Scan for the cell matching the given text and deliver its (x, y) coordinate at center. 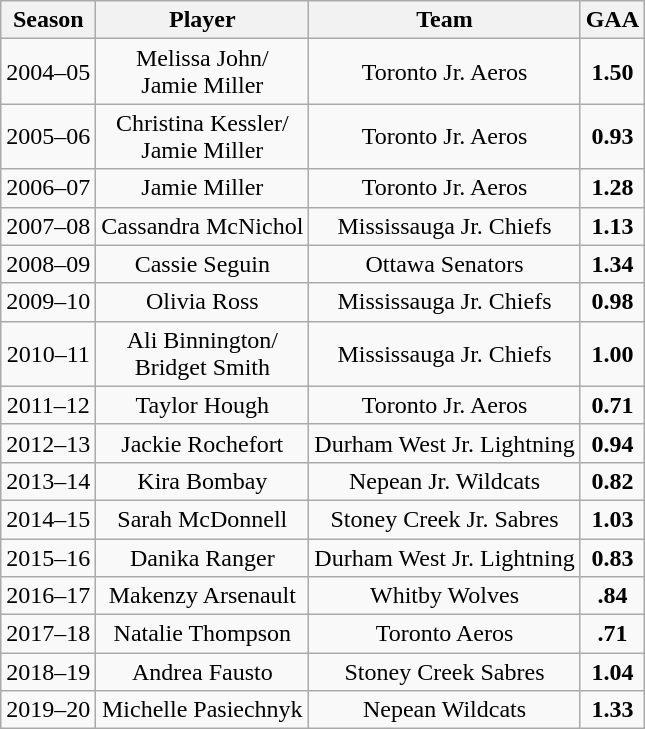
2007–08 (48, 226)
1.03 (612, 519)
2012–13 (48, 443)
1.34 (612, 264)
1.33 (612, 710)
0.93 (612, 136)
2017–18 (48, 634)
.71 (612, 634)
Stoney Creek Jr. Sabres (444, 519)
Natalie Thompson (202, 634)
2016–17 (48, 596)
Ottawa Senators (444, 264)
2013–14 (48, 481)
Player (202, 20)
1.13 (612, 226)
Michelle Pasiechnyk (202, 710)
Season (48, 20)
1.04 (612, 672)
2018–19 (48, 672)
Olivia Ross (202, 302)
Makenzy Arsenault (202, 596)
1.50 (612, 72)
Cassie Seguin (202, 264)
Nepean Wildcats (444, 710)
0.71 (612, 405)
2015–16 (48, 557)
Cassandra McNichol (202, 226)
Taylor Hough (202, 405)
Kira Bombay (202, 481)
Danika Ranger (202, 557)
2008–09 (48, 264)
2005–06 (48, 136)
2004–05 (48, 72)
Whitby Wolves (444, 596)
1.28 (612, 188)
Jackie Rochefort (202, 443)
0.94 (612, 443)
0.83 (612, 557)
2006–07 (48, 188)
GAA (612, 20)
Ali Binnington/Bridget Smith (202, 354)
Andrea Fausto (202, 672)
0.98 (612, 302)
.84 (612, 596)
Stoney Creek Sabres (444, 672)
Sarah McDonnell (202, 519)
Melissa John/Jamie Miller (202, 72)
2011–12 (48, 405)
2010–11 (48, 354)
0.82 (612, 481)
Nepean Jr. Wildcats (444, 481)
Toronto Aeros (444, 634)
2009–10 (48, 302)
Team (444, 20)
Jamie Miller (202, 188)
2014–15 (48, 519)
2019–20 (48, 710)
Christina Kessler/Jamie Miller (202, 136)
1.00 (612, 354)
